Output the (X, Y) coordinate of the center of the cell containing the given text.  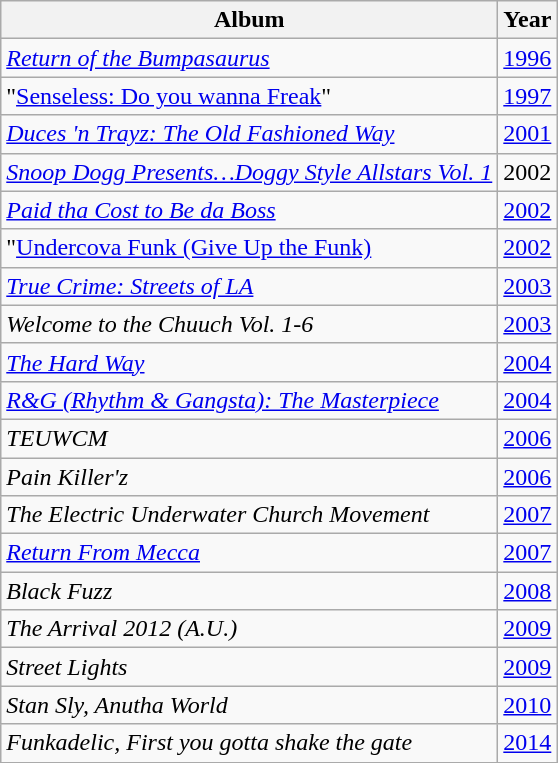
Funkadelic, First you gotta shake the gate (250, 743)
2010 (528, 705)
2014 (528, 743)
The Arrival 2012 (A.U.) (250, 629)
The Hard Way (250, 362)
"Undercova Funk (Give Up the Funk) (250, 248)
The Electric Underwater Church Movement (250, 515)
2008 (528, 591)
Black Fuzz (250, 591)
Year (528, 20)
Album (250, 20)
Stan Sly, Anutha World (250, 705)
Return From Mecca (250, 553)
Return of the Bumpasaurus (250, 58)
Paid tha Cost to Be da Boss (250, 210)
Street Lights (250, 667)
"Senseless: Do you wanna Freak" (250, 96)
Pain Killer'z (250, 477)
Welcome to the Chuuch Vol. 1-6 (250, 324)
1997 (528, 96)
1996 (528, 58)
2001 (528, 134)
R&G (Rhythm & Gangsta): The Masterpiece (250, 400)
True Crime: Streets of LA (250, 286)
Duces 'n Trayz: The Old Fashioned Way (250, 134)
Snoop Dogg Presents…Doggy Style Allstars Vol. 1 (250, 172)
TEUWCM (250, 438)
